Output the (X, Y) coordinate of the center of the cell containing the given text.  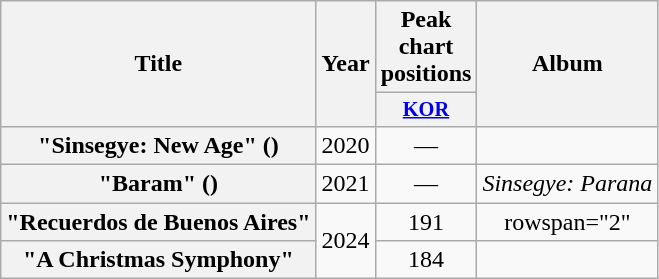
"A Christmas Symphony" (158, 260)
"Baram" () (158, 184)
Title (158, 64)
2020 (346, 145)
Peak chart positions (426, 47)
2024 (346, 241)
rowspan="2" (568, 222)
191 (426, 222)
Sinsegye: Parana (568, 184)
2021 (346, 184)
Year (346, 64)
184 (426, 260)
"Sinsegye: New Age" () (158, 145)
Album (568, 64)
KOR (426, 110)
"Recuerdos de Buenos Aires" (158, 222)
